Provide the (X, Y) coordinate of the cell's center where the given text is located.  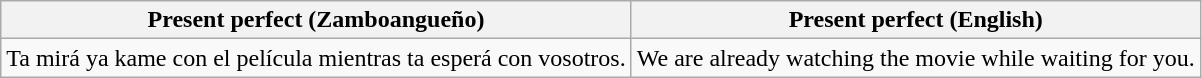
Present perfect (English) (916, 20)
Present perfect (Zamboangueño) (316, 20)
We are already watching the movie while waiting for you. (916, 58)
Ta mirá ya kame con el película mientras ta esperá con vosotros. (316, 58)
